Search for the cell housing the specified text and yield its (X, Y) center coordinate. 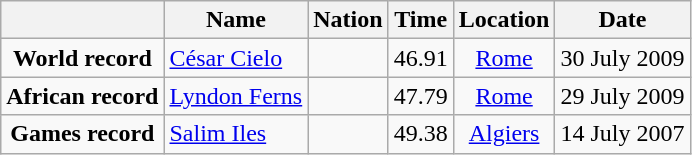
Nation (348, 20)
Name (236, 20)
Salim Iles (236, 134)
César Cielo (236, 58)
Location (504, 20)
47.79 (420, 96)
Lyndon Ferns (236, 96)
46.91 (420, 58)
Games record (82, 134)
World record (82, 58)
Algiers (504, 134)
49.38 (420, 134)
14 July 2007 (622, 134)
African record (82, 96)
29 July 2009 (622, 96)
30 July 2009 (622, 58)
Date (622, 20)
Time (420, 20)
